Determine the (x, y) coordinate at the center of the cell enclosing the given text.  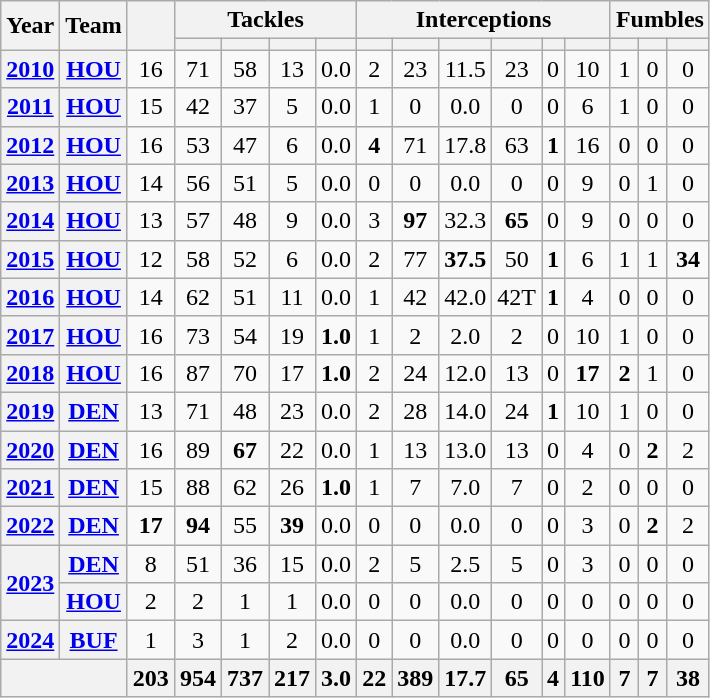
2017 (30, 335)
17.7 (466, 678)
2.0 (466, 335)
2023 (30, 583)
34 (688, 259)
57 (198, 221)
39 (292, 526)
19 (292, 335)
12.0 (466, 373)
203 (150, 678)
87 (198, 373)
55 (244, 526)
37 (244, 107)
2015 (30, 259)
47 (244, 145)
2013 (30, 183)
37.5 (466, 259)
217 (292, 678)
28 (416, 411)
32.3 (466, 221)
56 (198, 183)
389 (416, 678)
2011 (30, 107)
2012 (30, 145)
97 (416, 221)
2.5 (466, 564)
7.0 (466, 488)
2021 (30, 488)
Team (94, 26)
88 (198, 488)
2014 (30, 221)
38 (688, 678)
954 (198, 678)
94 (198, 526)
Interceptions (484, 20)
52 (244, 259)
2024 (30, 640)
73 (198, 335)
13.0 (466, 449)
42T (517, 297)
Fumbles (660, 20)
2019 (30, 411)
8 (150, 564)
42.0 (466, 297)
53 (198, 145)
63 (517, 145)
110 (588, 678)
2018 (30, 373)
BUF (94, 640)
Tackles (265, 20)
2022 (30, 526)
2020 (30, 449)
77 (416, 259)
Year (30, 26)
67 (244, 449)
36 (244, 564)
12 (150, 259)
2016 (30, 297)
3.0 (336, 678)
26 (292, 488)
50 (517, 259)
737 (244, 678)
54 (244, 335)
11.5 (466, 69)
11 (292, 297)
89 (198, 449)
70 (244, 373)
2010 (30, 69)
14.0 (466, 411)
17.8 (466, 145)
